Identify which cell holds the provided text, then report its [X, Y] central coordinate. 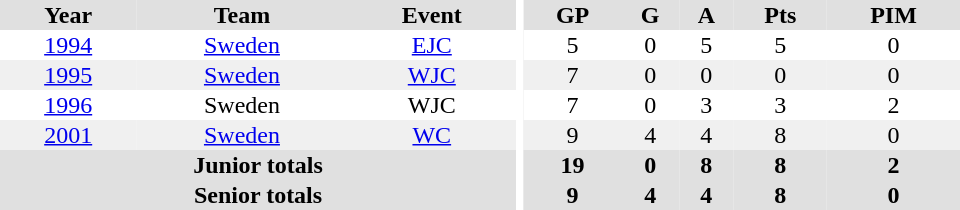
Junior totals [258, 165]
Team [242, 15]
Senior totals [258, 195]
WC [432, 135]
1994 [68, 45]
EJC [432, 45]
GP [572, 15]
PIM [894, 15]
Event [432, 15]
2001 [68, 135]
Pts [781, 15]
1996 [68, 105]
Year [68, 15]
1995 [68, 75]
A [706, 15]
G [650, 15]
19 [572, 165]
